Capture the cell that displays the provided text and extract its [x, y] central coordinate. 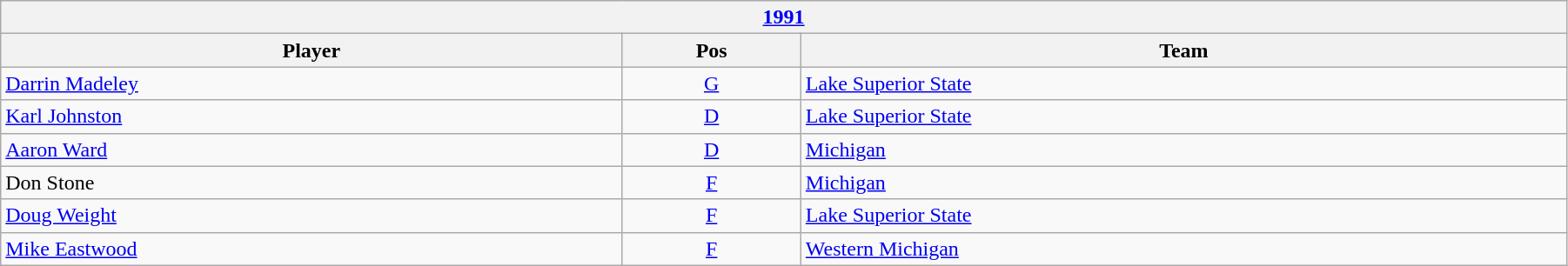
Don Stone [312, 183]
Karl Johnston [312, 116]
Darrin Madeley [312, 83]
Player [312, 50]
Mike Eastwood [312, 249]
Doug Weight [312, 216]
Team [1183, 50]
1991 [784, 17]
G [712, 83]
Pos [712, 50]
Western Michigan [1183, 249]
Aaron Ward [312, 150]
